From the cell containing the given text, extract its center point as (x, y) coordinate. 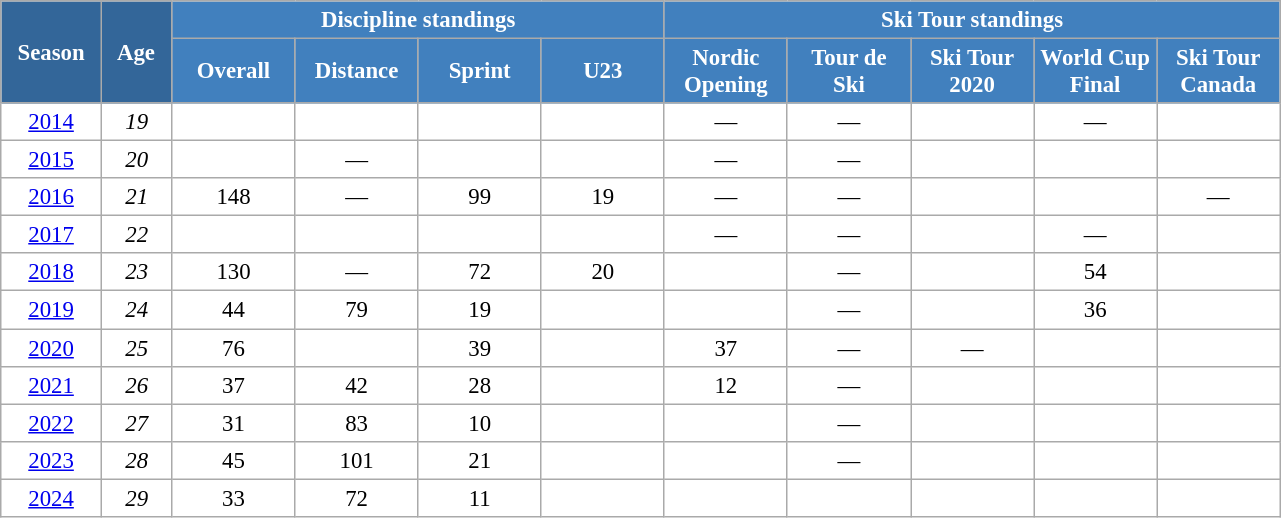
Season (52, 52)
22 (136, 235)
12 (726, 385)
Overall (234, 72)
27 (136, 423)
29 (136, 498)
2016 (52, 197)
Ski Tour2020 (972, 72)
148 (234, 197)
33 (234, 498)
31 (234, 423)
130 (234, 273)
Ski Tour standings (972, 20)
U23 (602, 72)
2018 (52, 273)
99 (480, 197)
2017 (52, 235)
Distance (356, 72)
101 (356, 460)
10 (480, 423)
2019 (52, 310)
79 (356, 310)
42 (356, 385)
NordicOpening (726, 72)
24 (136, 310)
45 (234, 460)
2014 (52, 122)
2022 (52, 423)
36 (1096, 310)
2020 (52, 348)
Sprint (480, 72)
2021 (52, 385)
2023 (52, 460)
11 (480, 498)
39 (480, 348)
23 (136, 273)
54 (1096, 273)
Tour deSki (848, 72)
Discipline standings (418, 20)
44 (234, 310)
26 (136, 385)
2015 (52, 160)
25 (136, 348)
Ski TourCanada (1218, 72)
76 (234, 348)
83 (356, 423)
2024 (52, 498)
Age (136, 52)
World CupFinal (1096, 72)
